Scan for the cell matching the given text and deliver its [X, Y] coordinate at center. 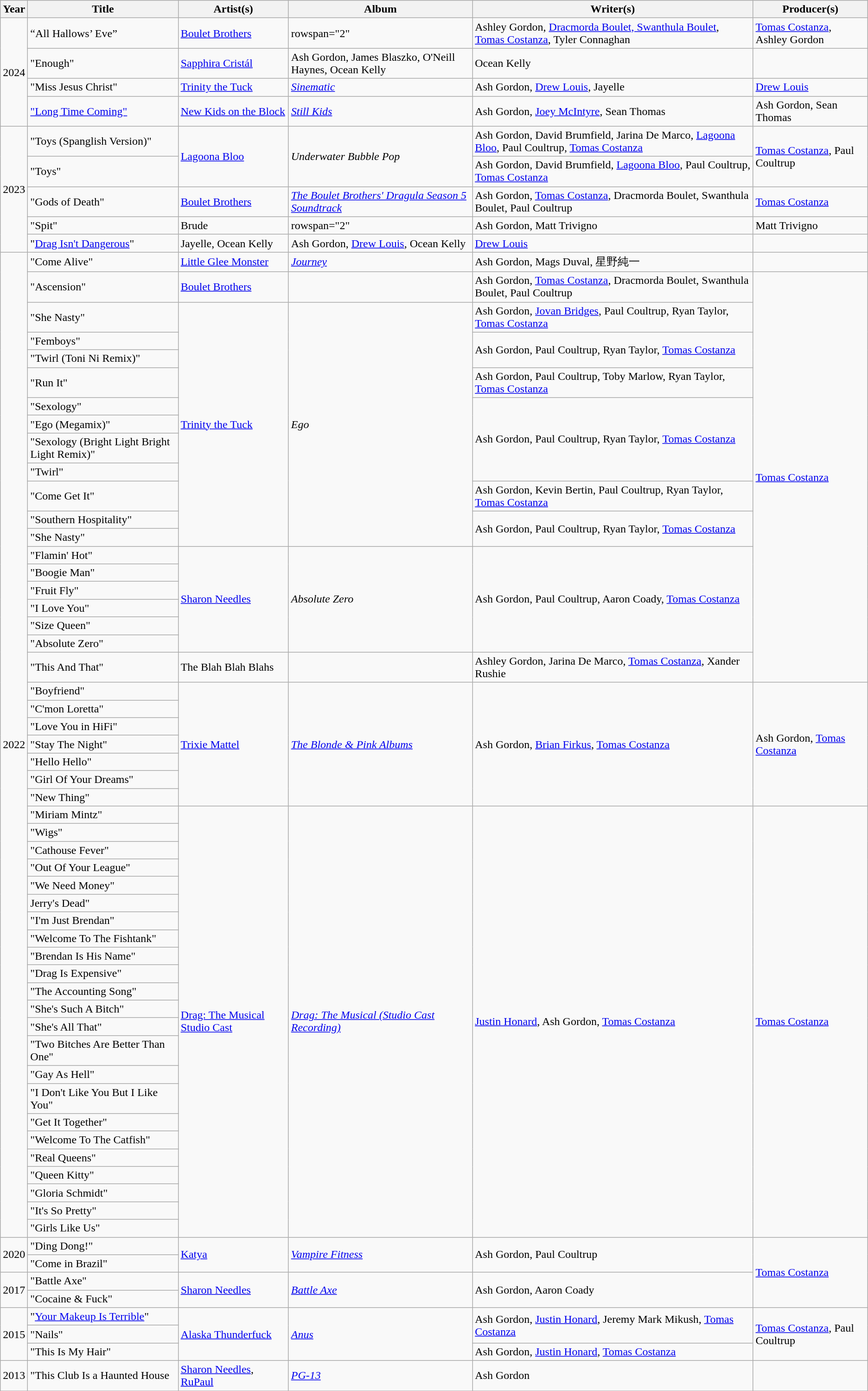
2020 [14, 1255]
"Twirl (Toni Ni Remix)" [103, 359]
Brude [233, 225]
"Brendan Is His Name" [103, 956]
Sinematic [380, 87]
"This Is My Hair" [103, 1352]
"Girl Of Your Dreams" [103, 779]
Ash Gordon, Paul Coultrup, Aaron Coady, Tomas Costanza [613, 599]
"It's So Pretty" [103, 1211]
"Stay The Night" [103, 744]
"Femboys" [103, 341]
2023 [14, 189]
Battle Axe [380, 1290]
"Come in Brazil" [103, 1263]
"Ego (Megamix)" [103, 424]
"Absolute Zero" [103, 643]
Ash Gordon, Tomas Costanza [811, 744]
Album [380, 9]
2024 [14, 72]
Ashley Gordon, Jarina De Marco, Tomas Costanza, Xander Rushie [613, 667]
"Size Queen" [103, 626]
Ash Gordon, Justin Honard, Jeremy Mark Mikush, Tomas Costanza [613, 1325]
Journey [380, 262]
"Ding Dong!" [103, 1246]
Tomas Costanza, Ashley Gordon [811, 33]
"Cocaine & Fuck" [103, 1299]
Writer(s) [613, 9]
Ash Gordon, Justin Honard, Tomas Costanza [613, 1352]
Absolute Zero [380, 599]
Ash Gordon, Brian Firkus, Tomas Costanza [613, 744]
Little Glee Monster [233, 262]
"Toys" [103, 172]
"Come Get It" [103, 495]
"Two Bitches Are Better Than One" [103, 1050]
"Love You in HiFi" [103, 726]
"C'mon Loretta" [103, 709]
Producer(s) [811, 9]
"Twirl" [103, 472]
"She's Such A Bitch" [103, 1009]
“All Hallows’ Eve” [103, 33]
Katya [233, 1255]
"Wigs" [103, 833]
"Enough" [103, 63]
Ashley Gordon, Dracmorda Boulet, Swanthula Boulet, Tomas Costanza, Tyler Connaghan [613, 33]
"Queen Kitty" [103, 1175]
2015 [14, 1334]
Ash Gordon, Paul Coultrup, Toby Marlow, Ryan Taylor, Tomas Costanza [613, 382]
"Sexology" [103, 406]
Ocean Kelly [613, 63]
Ash Gordon, Sean Thomas [811, 111]
Still Kids [380, 111]
"Battle Axe" [103, 1281]
2022 [14, 744]
"Gloria Schmidt" [103, 1193]
Justin Honard, Ash Gordon, Tomas Costanza [613, 1021]
"Boyfriend" [103, 691]
"Flamin' Hot" [103, 555]
"Girls Like Us" [103, 1228]
The Boulet Brothers' Dragula Season 5 Soundtrack [380, 201]
Ash Gordon, Drew Louis, Jayelle [613, 87]
"Miss Jesus Christ" [103, 87]
"Get It Together" [103, 1122]
Ash Gordon, Aaron Coady [613, 1290]
Ash Gordon, James Blaszko, O'Neill Haynes, Ocean Kelly [380, 63]
Ash Gordon, Joey McIntyre, Sean Thomas [613, 111]
"Miriam Mintz" [103, 815]
Jerry's Dead" [103, 903]
"We Need Money" [103, 885]
"Long Time Coming" [103, 111]
Anus [380, 1334]
Sharon Needles, RuPaul [233, 1376]
"I Love You" [103, 608]
"Gods of Death" [103, 201]
"Southern Hospitality" [103, 520]
Matt Trivigno [811, 225]
The Blah Blah Blahs [233, 667]
Ash Gordon, David Brumfield, Lagoona Bloo, Paul Coultrup, Tomas Costanza [613, 172]
The Blonde & Pink Albums [380, 744]
"Out Of Your League" [103, 868]
Ash Gordon, David Brumfield, Jarina De Marco, Lagoona Bloo, Paul Coultrup, Tomas Costanza [613, 141]
"Toys (Spanglish Version)" [103, 141]
Vampire Fitness [380, 1255]
Ash Gordon, Jovan Bridges, Paul Coultrup, Ryan Taylor, Tomas Costanza [613, 317]
"Ascension" [103, 287]
"This And That" [103, 667]
2017 [14, 1290]
"Boogie Man" [103, 573]
Jayelle, Ocean Kelly [233, 243]
"Welcome To The Catfish" [103, 1140]
Ash Gordon, Matt Trivigno [613, 225]
"Hello Hello" [103, 762]
2013 [14, 1376]
"Gay As Hell" [103, 1074]
"Sexology (Bright Light Bright Light Remix)" [103, 448]
"Drag Isn't Dangerous" [103, 243]
"Drag Is Expensive" [103, 974]
Year [14, 9]
Trixie Mattel [233, 744]
Drag: The Musical (Studio Cast Recording) [380, 1021]
"Run It" [103, 382]
"Cathouse Fever" [103, 850]
Sapphira Cristál [233, 63]
Ash Gordon, Drew Louis, Ocean Kelly [380, 243]
"Your Makeup Is Terrible" [103, 1316]
"This Club Is a Haunted House [103, 1376]
Artist(s) [233, 9]
Ash Gordon, Paul Coultrup [613, 1255]
Alaska Thunderfuck [233, 1334]
"Spit" [103, 225]
Drag: The Musical Studio Cast [233, 1021]
"Fruit Fly" [103, 590]
Lagoona Bloo [233, 156]
Ego [380, 424]
PG-13 [380, 1376]
Title [103, 9]
New Kids on the Block [233, 111]
Underwater Bubble Pop [380, 156]
Ash Gordon, Kevin Bertin, Paul Coultrup, Ryan Taylor, Tomas Costanza [613, 495]
"I Don't Like You But I Like You" [103, 1098]
"New Thing" [103, 797]
Ash Gordon [613, 1376]
"Welcome To The Fishtank" [103, 938]
"Real Queens" [103, 1158]
"Come Alive" [103, 262]
"I'm Just Brendan" [103, 921]
"Nails" [103, 1334]
Ash Gordon, Mags Duval, 星野純一 [613, 262]
"She's All That" [103, 1026]
"The Accounting Song" [103, 991]
